Search for the cell housing the specified text and yield its [x, y] center coordinate. 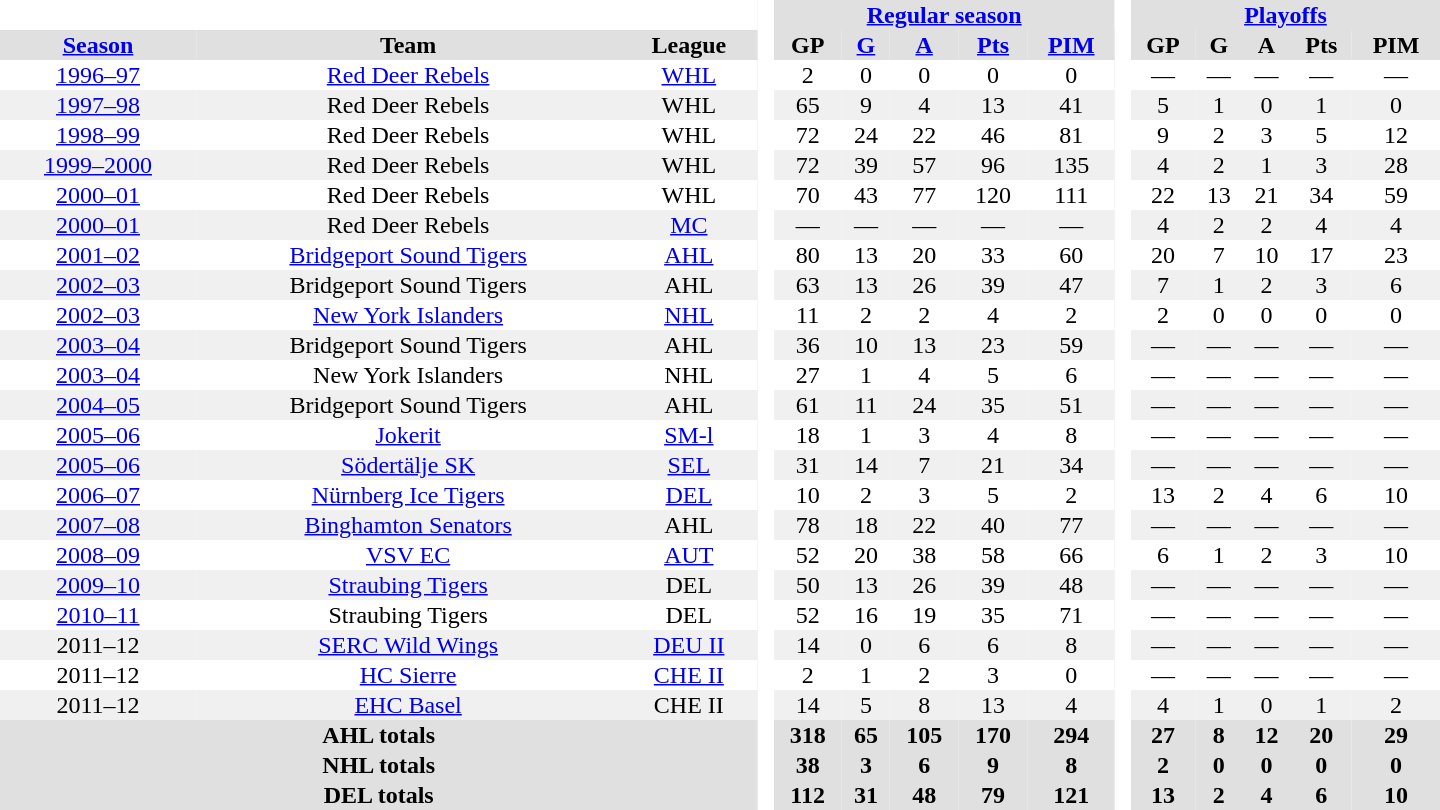
2001–02 [98, 255]
19 [924, 615]
51 [1071, 405]
41 [1071, 105]
121 [1071, 795]
78 [808, 525]
294 [1071, 735]
16 [866, 615]
DEL totals [378, 795]
Binghamton Senators [408, 525]
1997–98 [98, 105]
SEL [688, 465]
AHL totals [378, 735]
VSV EC [408, 555]
43 [866, 195]
2008–09 [98, 555]
Jokerit [408, 435]
50 [808, 585]
1996–97 [98, 75]
Södertälje SK [408, 465]
70 [808, 195]
SM-l [688, 435]
33 [994, 255]
36 [808, 345]
DEU II [688, 645]
80 [808, 255]
40 [994, 525]
47 [1071, 285]
60 [1071, 255]
81 [1071, 135]
2009–10 [98, 585]
120 [994, 195]
58 [994, 555]
2006–07 [98, 495]
111 [1071, 195]
112 [808, 795]
1998–99 [98, 135]
318 [808, 735]
29 [1396, 735]
2010–11 [98, 615]
57 [924, 165]
HC Sierre [408, 675]
NHL totals [378, 765]
63 [808, 285]
Regular season [944, 15]
Playoffs [1286, 15]
AUT [688, 555]
46 [994, 135]
28 [1396, 165]
SERC Wild Wings [408, 645]
Season [98, 45]
61 [808, 405]
170 [994, 735]
105 [924, 735]
17 [1321, 255]
66 [1071, 555]
Team [408, 45]
MC [688, 225]
League [688, 45]
135 [1071, 165]
2004–05 [98, 405]
EHC Basel [408, 705]
71 [1071, 615]
96 [994, 165]
Nürnberg Ice Tigers [408, 495]
2007–08 [98, 525]
79 [994, 795]
1999–2000 [98, 165]
